From the cell containing the given text, extract its center point as (x, y) coordinate. 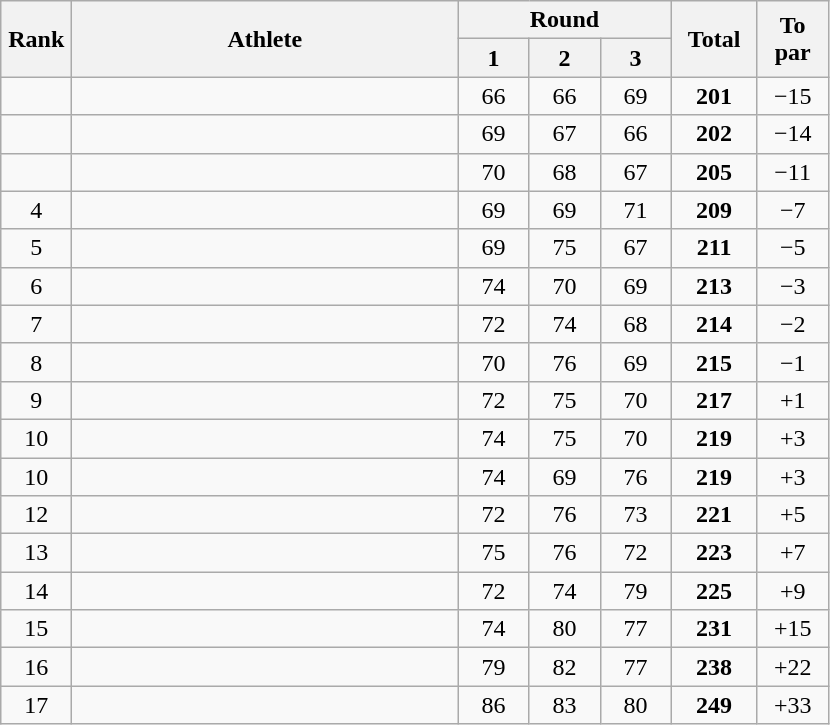
223 (714, 553)
15 (36, 629)
86 (494, 705)
4 (36, 210)
6 (36, 286)
+1 (792, 400)
Total (714, 39)
8 (36, 362)
209 (714, 210)
16 (36, 667)
−2 (792, 324)
1 (494, 58)
201 (714, 96)
17 (36, 705)
Rank (36, 39)
+5 (792, 515)
221 (714, 515)
202 (714, 134)
238 (714, 667)
12 (36, 515)
71 (636, 210)
214 (714, 324)
+7 (792, 553)
217 (714, 400)
−5 (792, 248)
211 (714, 248)
+9 (792, 591)
5 (36, 248)
+33 (792, 705)
231 (714, 629)
−15 (792, 96)
215 (714, 362)
3 (636, 58)
−11 (792, 172)
213 (714, 286)
2 (564, 58)
Athlete (265, 39)
82 (564, 667)
225 (714, 591)
73 (636, 515)
−1 (792, 362)
+22 (792, 667)
205 (714, 172)
9 (36, 400)
14 (36, 591)
−3 (792, 286)
Round (564, 20)
−7 (792, 210)
249 (714, 705)
7 (36, 324)
To par (792, 39)
13 (36, 553)
−14 (792, 134)
83 (564, 705)
+15 (792, 629)
